Output the (x, y) coordinate of the center of the cell containing the given text.  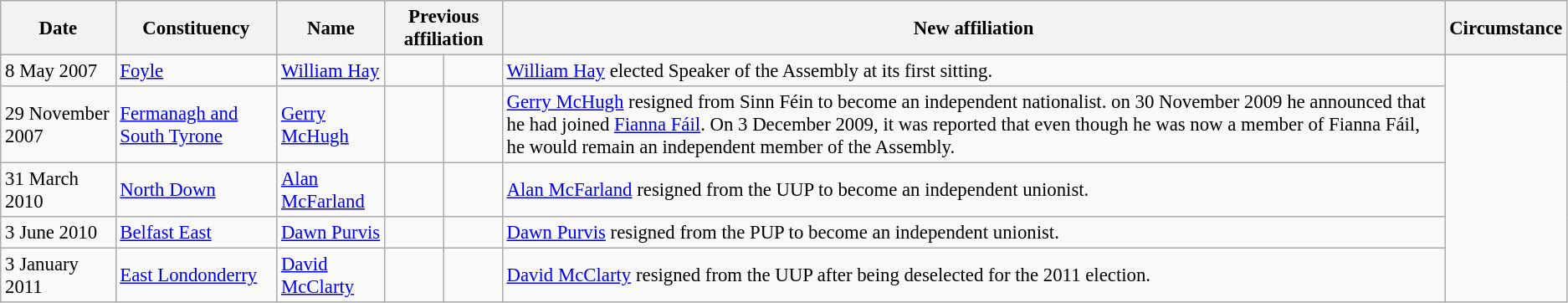
31 March 2010 (59, 191)
Previous affiliation (443, 28)
Gerry McHugh (331, 125)
3 June 2010 (59, 233)
Dawn Purvis resigned from the PUP to become an independent unionist. (974, 233)
Dawn Purvis (331, 233)
New affiliation (974, 28)
8 May 2007 (59, 71)
William Hay elected Speaker of the Assembly at its first sitting. (974, 71)
Constituency (196, 28)
Alan McFarland resigned from the UUP to become an independent unionist. (974, 191)
Belfast East (196, 233)
29 November 2007 (59, 125)
East Londonderry (196, 276)
Foyle (196, 71)
Fermanagh and South Tyrone (196, 125)
David McClarty resigned from the UUP after being deselected for the 2011 election. (974, 276)
Date (59, 28)
David McClarty (331, 276)
Name (331, 28)
Circumstance (1506, 28)
North Down (196, 191)
3 January 2011 (59, 276)
Alan McFarland (331, 191)
William Hay (331, 71)
